Capture the cell that displays the provided text and extract its (x, y) central coordinate. 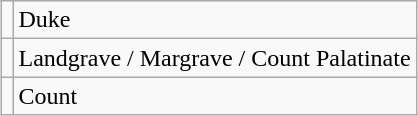
Count (214, 96)
Landgrave / Margrave / Count Palatinate (214, 58)
Duke (214, 20)
